Find where the given text appears and provide that cell's center as [x, y] coordinate. 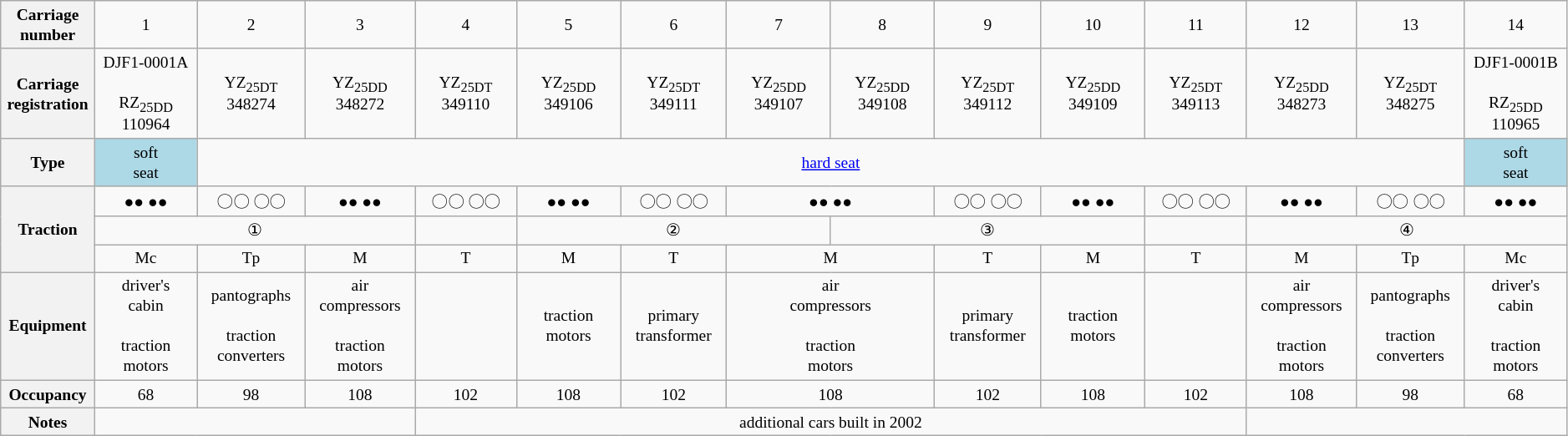
YZ25DT 349111 [673, 94]
10 [1093, 25]
11 [1195, 25]
14 [1515, 25]
9 [987, 25]
④ [1407, 231]
3 [359, 25]
DJF1-0001ARZ25DD 110964 [145, 94]
7 [779, 25]
driver'scabintractionmotors [145, 326]
Type [48, 162]
YZ25DD 348272 [359, 94]
5 [568, 25]
YZ25DT 349113 [1195, 94]
③ [987, 231]
Carriagenumber [48, 25]
hard seat [830, 162]
① [254, 231]
Carriageregistration [48, 94]
YZ25DT 348274 [251, 94]
YZ25DT 348275 [1410, 94]
② [673, 231]
YZ25DD 349109 [1093, 94]
Equipment [48, 326]
additional cars built in 2002 [831, 421]
2 [251, 25]
driver'scabintraction motors [1515, 326]
Traction [48, 229]
12 [1302, 25]
4 [466, 25]
13 [1410, 25]
Notes [48, 421]
DJF1-0001BRZ25DD 110965 [1515, 94]
YZ25DD 348273 [1302, 94]
YZ25DT 349112 [987, 94]
1 [145, 25]
6 [673, 25]
YZ25DD 349106 [568, 94]
8 [882, 25]
YZ25DT 349110 [466, 94]
Occupancy [48, 394]
YZ25DD 349108 [882, 94]
YZ25DD 349107 [779, 94]
